Determine the (X, Y) coordinate at the center of the cell enclosing the given text.  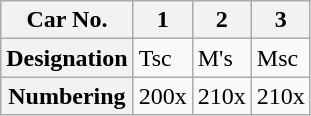
Designation (67, 58)
200x (162, 96)
Msc (280, 58)
3 (280, 20)
Tsc (162, 58)
M's (222, 58)
2 (222, 20)
1 (162, 20)
Numbering (67, 96)
Car No. (67, 20)
